Search for the cell housing the specified text and yield its [X, Y] center coordinate. 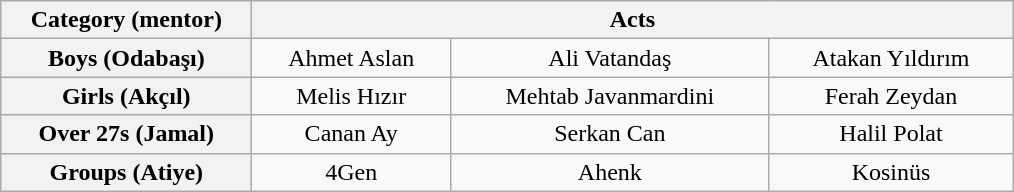
Ahmet Aslan [352, 58]
Boys (Odabaşı) [126, 58]
Ali Vatandaş [610, 58]
Atakan Yıldırım [891, 58]
Ahenk [610, 172]
Ferah Zeydan [891, 96]
Canan Ay [352, 134]
Over 27s (Jamal) [126, 134]
Mehtab Javanmardini [610, 96]
Acts [632, 20]
Girls (Akçıl) [126, 96]
Serkan Can [610, 134]
Kosinüs [891, 172]
4Gen [352, 172]
Category (mentor) [126, 20]
Halil Polat [891, 134]
Melis Hızır [352, 96]
Groups (Atiye) [126, 172]
